Provide the [X, Y] coordinate of the cell's center where the given text is located.  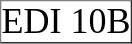
EDI 10B [66, 22]
